For the text-containing cell, return its midpoint in [X, Y] coordinate format. 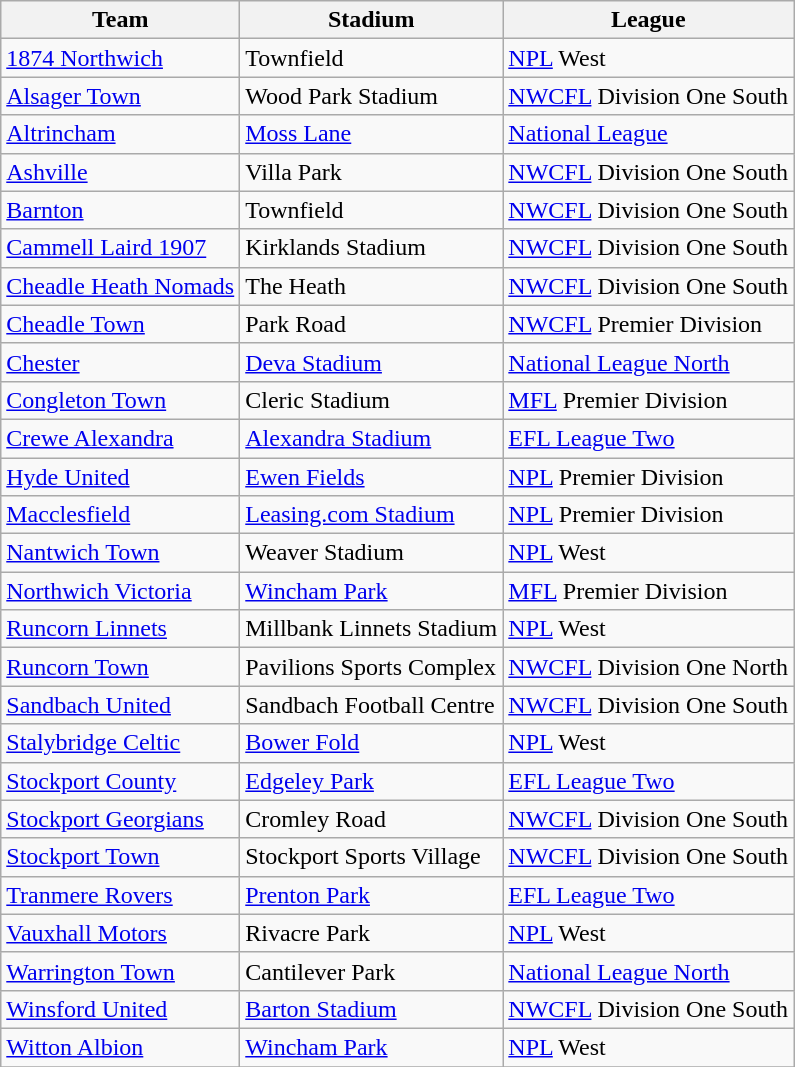
Cantilever Park [372, 971]
Altrincham [120, 134]
Leasing.com Stadium [372, 515]
Northwich Victoria [120, 591]
Bower Fold [372, 743]
Alexandra Stadium [372, 438]
Macclesfield [120, 515]
Crewe Alexandra [120, 438]
Barton Stadium [372, 1009]
Villa Park [372, 172]
Stockport Georgians [120, 819]
Winsford United [120, 1009]
Hyde United [120, 477]
Sandbach United [120, 705]
Prenton Park [372, 895]
Rivacre Park [372, 933]
Wood Park Stadium [372, 96]
NWCFL Division One North [648, 667]
Edgeley Park [372, 781]
Nantwich Town [120, 553]
Warrington Town [120, 971]
Runcorn Linnets [120, 629]
Vauxhall Motors [120, 933]
Ewen Fields [372, 477]
Tranmere Rovers [120, 895]
The Heath [372, 286]
Weaver Stadium [372, 553]
Millbank Linnets Stadium [372, 629]
Ashville [120, 172]
Kirklands Stadium [372, 248]
Cleric Stadium [372, 400]
Runcorn Town [120, 667]
Chester [120, 362]
1874 Northwich [120, 58]
Sandbach Football Centre [372, 705]
Witton Albion [120, 1047]
Stockport Town [120, 857]
Park Road [372, 324]
Alsager Town [120, 96]
Pavilions Sports Complex [372, 667]
Stalybridge Celtic [120, 743]
Stockport Sports Village [372, 857]
Barnton [120, 210]
Stadium [372, 20]
Deva Stadium [372, 362]
Stockport County [120, 781]
Moss Lane [372, 134]
NWCFL Premier Division [648, 324]
League [648, 20]
Cheadle Heath Nomads [120, 286]
Team [120, 20]
National League [648, 134]
Cheadle Town [120, 324]
Cromley Road [372, 819]
Cammell Laird 1907 [120, 248]
Congleton Town [120, 400]
